Return the (x, y) coordinate for the center point of the cell that contains the specified text.  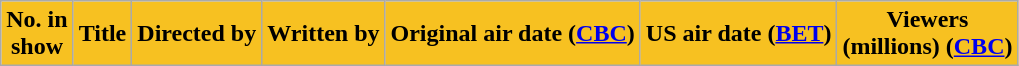
No. inshow (37, 34)
Title (102, 34)
Directed by (197, 34)
Viewers (millions) (CBC) (928, 34)
Original air date (CBC) (512, 34)
US air date (BET) (738, 34)
Written by (324, 34)
